Identify which cell holds the provided text, then report its [x, y] central coordinate. 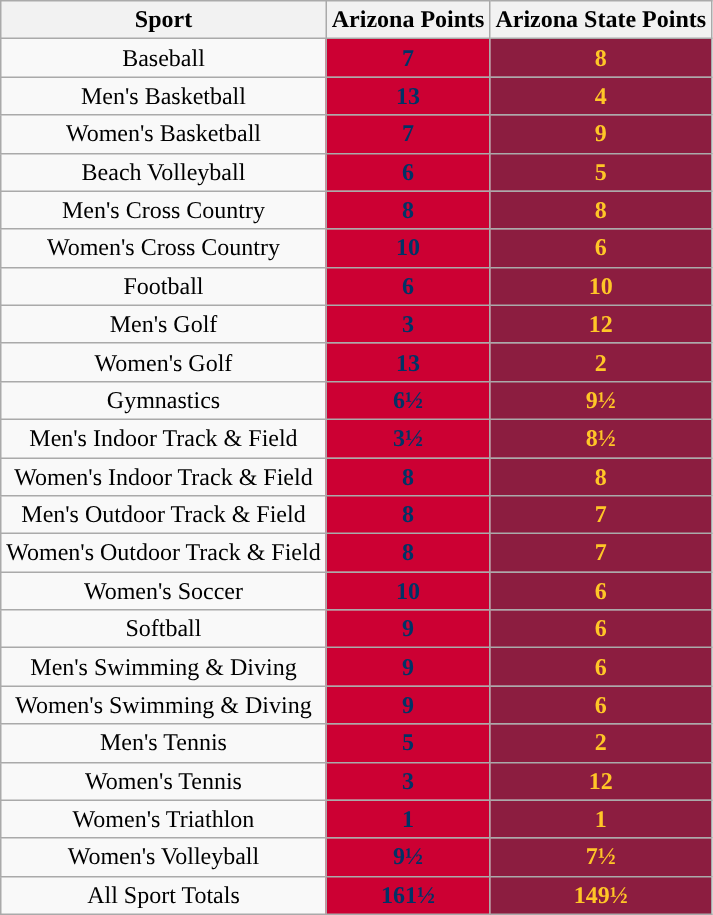
Arizona Points [408, 20]
Women's Tennis [164, 781]
Women's Swimming & Diving [164, 705]
Women's Golf [164, 362]
7½ [601, 857]
Women's Volleyball [164, 857]
Baseball [164, 58]
Women's Basketball [164, 134]
6½ [408, 400]
Women's Triathlon [164, 819]
Beach Volleyball [164, 172]
Men's Golf [164, 324]
Football [164, 286]
Arizona State Points [601, 20]
Men's Tennis [164, 743]
Men's Cross Country [164, 210]
Men's Outdoor Track & Field [164, 515]
Women's Cross Country [164, 248]
Men's Basketball [164, 96]
4 [601, 96]
Women's Soccer [164, 591]
Gymnastics [164, 400]
Women's Indoor Track & Field [164, 477]
149½ [601, 895]
Softball [164, 629]
Men's Swimming & Diving [164, 667]
8½ [601, 438]
161½ [408, 895]
Women's Outdoor Track & Field [164, 553]
3½ [408, 438]
Men's Indoor Track & Field [164, 438]
Sport [164, 20]
All Sport Totals [164, 895]
